Output the (x, y) coordinate of the center of the cell containing the given text.  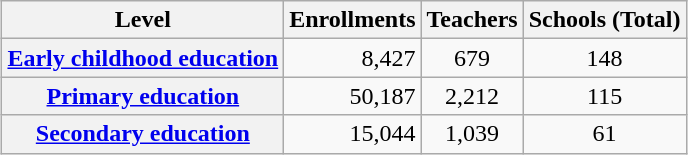
Level (143, 20)
Primary education (143, 96)
115 (604, 96)
Schools (Total) (604, 20)
15,044 (352, 134)
Early childhood education (143, 58)
Teachers (472, 20)
50,187 (352, 96)
Enrollments (352, 20)
679 (472, 58)
8,427 (352, 58)
2,212 (472, 96)
61 (604, 134)
Secondary education (143, 134)
148 (604, 58)
1,039 (472, 134)
